Extract the [x, y] coordinate from the center of the cell holding the provided text.  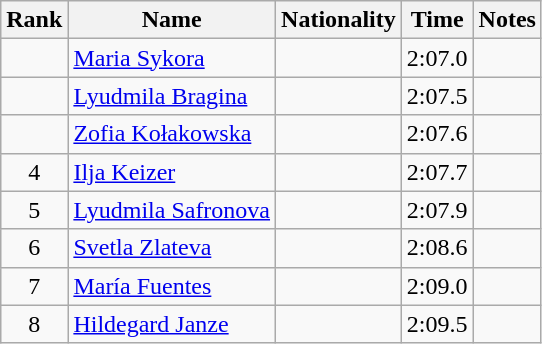
6 [34, 248]
2:07.0 [437, 58]
María Fuentes [172, 286]
Name [172, 20]
Notes [507, 20]
2:07.7 [437, 172]
Lyudmila Safronova [172, 210]
8 [34, 324]
5 [34, 210]
Lyudmila Bragina [172, 96]
Ilja Keizer [172, 172]
2:08.6 [437, 248]
2:09.5 [437, 324]
Hildegard Janze [172, 324]
Nationality [339, 20]
2:07.9 [437, 210]
Maria Sykora [172, 58]
Zofia Kołakowska [172, 134]
2:07.6 [437, 134]
7 [34, 286]
Svetla Zlateva [172, 248]
Rank [34, 20]
4 [34, 172]
2:07.5 [437, 96]
2:09.0 [437, 286]
Time [437, 20]
